Find where the given text appears and provide that cell's center as (x, y) coordinate. 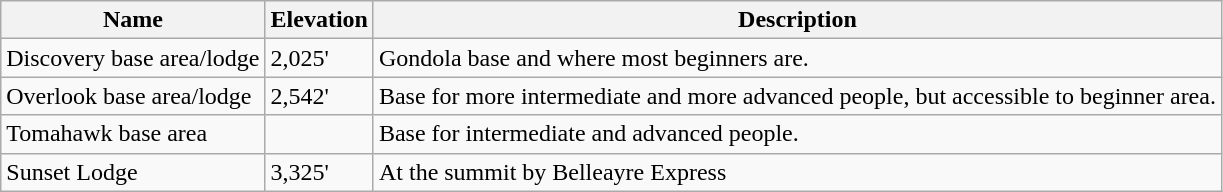
Tomahawk base area (133, 134)
Discovery base area/lodge (133, 58)
Overlook base area/lodge (133, 96)
Name (133, 20)
Description (797, 20)
Base for intermediate and advanced people. (797, 134)
Sunset Lodge (133, 172)
2,025' (319, 58)
Gondola base and where most beginners are. (797, 58)
3,325' (319, 172)
At the summit by Belleayre Express (797, 172)
Elevation (319, 20)
2,542' (319, 96)
Base for more intermediate and more advanced people, but accessible to beginner area. (797, 96)
